Capture the cell that displays the provided text and extract its [X, Y] central coordinate. 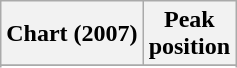
Peakposition [189, 34]
Chart (2007) [72, 34]
